Pinpoint the cell where the given text exists, returning its [x, y] midpoint coordinate. 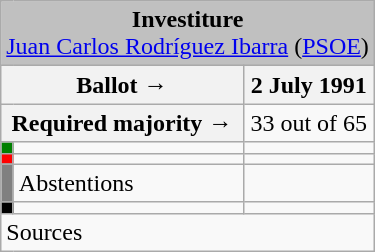
2 July 1991 [308, 85]
Abstentions [128, 183]
33 out of 65 [308, 123]
InvestitureJuan Carlos Rodríguez Ibarra (PSOE) [188, 34]
Ballot → [122, 85]
Required majority → [122, 123]
Sources [188, 232]
